Search for the cell housing the specified text and yield its [x, y] center coordinate. 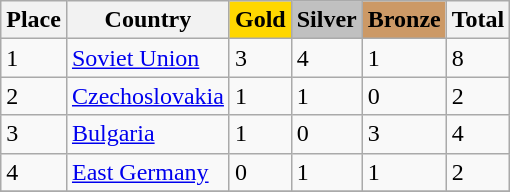
Bulgaria [148, 134]
Soviet Union [148, 58]
Country [148, 20]
Place [34, 20]
8 [478, 58]
Gold [260, 20]
Bronze [404, 20]
Total [478, 20]
East Germany [148, 172]
Czechoslovakia [148, 96]
Silver [326, 20]
